Return the (X, Y) coordinate for the center point of the cell that contains the specified text.  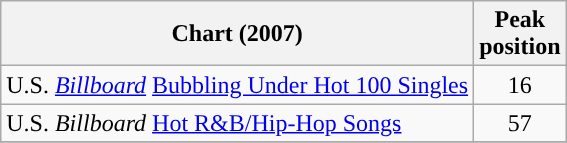
U.S. Billboard Hot R&B/Hip-Hop Songs (238, 123)
U.S. Billboard Bubbling Under Hot 100 Singles (238, 85)
16 (520, 85)
Peakposition (520, 34)
Chart (2007) (238, 34)
57 (520, 123)
